Search for the cell housing the specified text and yield its [X, Y] center coordinate. 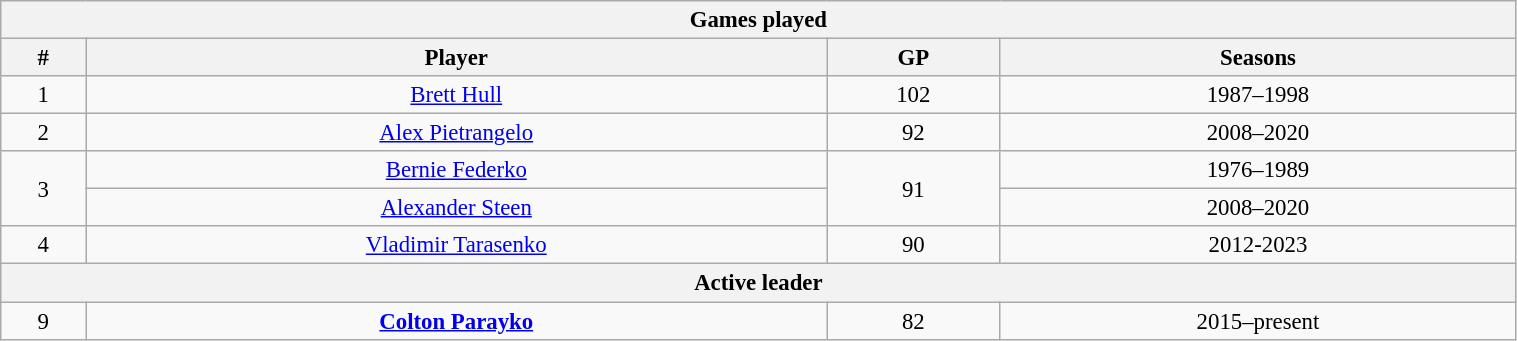
102 [914, 95]
1 [44, 95]
3 [44, 188]
Player [456, 58]
2012-2023 [1258, 245]
Seasons [1258, 58]
2015–present [1258, 321]
# [44, 58]
2 [44, 133]
91 [914, 188]
4 [44, 245]
GP [914, 58]
Active leader [758, 283]
Alexander Steen [456, 208]
Brett Hull [456, 95]
90 [914, 245]
Vladimir Tarasenko [456, 245]
Bernie Federko [456, 170]
Colton Parayko [456, 321]
1987–1998 [1258, 95]
1976–1989 [1258, 170]
92 [914, 133]
9 [44, 321]
82 [914, 321]
Alex Pietrangelo [456, 133]
Games played [758, 20]
